Output the [X, Y] coordinate of the center of the cell containing the given text.  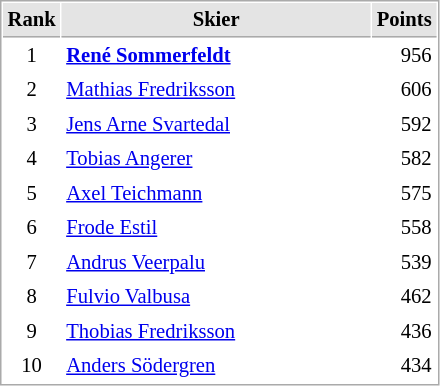
Axel Teichmann [216, 194]
Mathias Fredriksson [216, 90]
3 [32, 124]
956 [404, 56]
558 [404, 228]
6 [32, 228]
582 [404, 158]
436 [404, 332]
9 [32, 332]
8 [32, 296]
1 [32, 56]
Jens Arne Svartedal [216, 124]
5 [32, 194]
592 [404, 124]
606 [404, 90]
Andrus Veerpalu [216, 262]
René Sommerfeldt [216, 56]
4 [32, 158]
Anders Södergren [216, 366]
434 [404, 366]
10 [32, 366]
Frode Estil [216, 228]
Skier [216, 20]
462 [404, 296]
Points [404, 20]
2 [32, 90]
Rank [32, 20]
539 [404, 262]
7 [32, 262]
575 [404, 194]
Thobias Fredriksson [216, 332]
Fulvio Valbusa [216, 296]
Tobias Angerer [216, 158]
